Pinpoint the cell where the given text exists, returning its (x, y) midpoint coordinate. 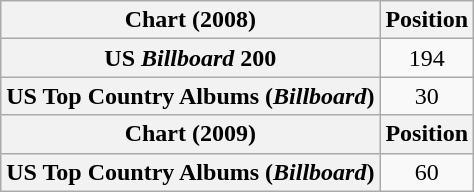
60 (427, 172)
30 (427, 96)
Chart (2008) (190, 20)
194 (427, 58)
US Billboard 200 (190, 58)
Chart (2009) (190, 134)
